Locate the cell with the specified text and output its (x, y) center coordinate. 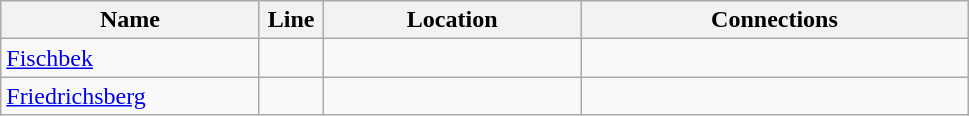
Line (291, 20)
Location (452, 20)
Fischbek (130, 58)
Friedrichsberg (130, 96)
Connections (774, 20)
Name (130, 20)
